Return [x, y] of the center of cell containing provided text 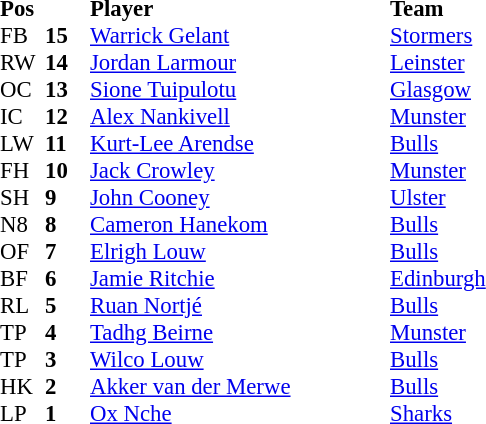
OC [22, 90]
N8 [22, 224]
Kurt-Lee Arendse [240, 144]
9 [68, 198]
2 [68, 386]
Ruan Nortjé [240, 306]
Cameron Hanekom [240, 224]
15 [68, 36]
14 [68, 62]
Jack Crowley [240, 170]
6 [68, 278]
Jordan Larmour [240, 62]
8 [68, 224]
Elrigh Louw [240, 252]
3 [68, 360]
10 [68, 170]
LW [22, 144]
4 [68, 332]
Wilco Louw [240, 360]
7 [68, 252]
IC [22, 116]
Tadhg Beirne [240, 332]
12 [68, 116]
HK [22, 386]
Alex Nankivell [240, 116]
Warrick Gelant [240, 36]
Akker van der Merwe [240, 386]
5 [68, 306]
Jamie Ritchie [240, 278]
RW [22, 62]
SH [22, 198]
FH [22, 170]
OF [22, 252]
13 [68, 90]
RL [22, 306]
Sione Tuipulotu [240, 90]
11 [68, 144]
FB [22, 36]
BF [22, 278]
John Cooney [240, 198]
